Pinpoint the cell where the given text exists, returning its (x, y) midpoint coordinate. 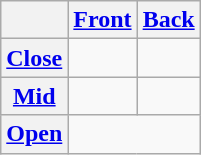
Mid (34, 96)
Back (168, 20)
Open (34, 134)
Front (102, 20)
Close (34, 58)
